From the cell containing the given text, extract its center point as [X, Y] coordinate. 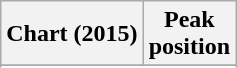
Chart (2015) [72, 34]
Peak position [189, 34]
